Pinpoint the cell where the given text exists, returning its [X, Y] midpoint coordinate. 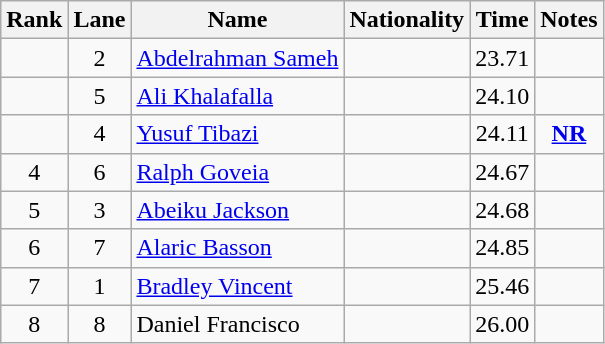
Abeiku Jackson [238, 210]
24.10 [502, 96]
Ralph Goveia [238, 172]
26.00 [502, 324]
2 [100, 58]
Yusuf Tibazi [238, 134]
Alaric Basson [238, 248]
Nationality [407, 20]
25.46 [502, 286]
24.85 [502, 248]
24.67 [502, 172]
NR [569, 134]
Lane [100, 20]
Abdelrahman Sameh [238, 58]
Bradley Vincent [238, 286]
Name [238, 20]
1 [100, 286]
24.68 [502, 210]
23.71 [502, 58]
24.11 [502, 134]
Ali Khalafalla [238, 96]
Rank [34, 20]
Notes [569, 20]
Daniel Francisco [238, 324]
Time [502, 20]
3 [100, 210]
